For the text-containing cell, return its midpoint in [X, Y] coordinate format. 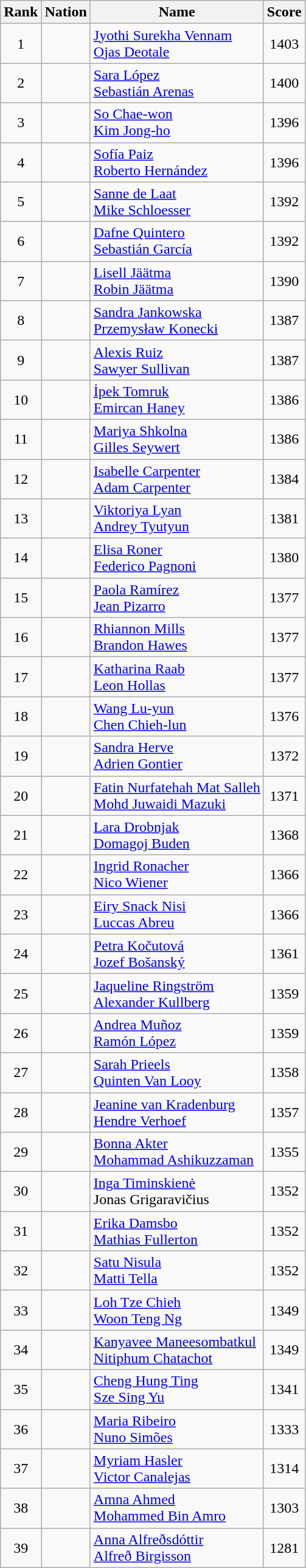
18 [21, 717]
1403 [284, 44]
2 [21, 83]
Score [284, 12]
1333 [284, 1429]
1380 [284, 559]
1341 [284, 1390]
19 [21, 756]
Kanyavee Maneesombatkul Nitiphum Chatachot [176, 1350]
İpek Tomruk Emircan Haney [176, 399]
Sandra Jankowska Przemysław Konecki [176, 320]
Ingrid Ronacher Nico Wiener [176, 875]
1384 [284, 478]
1314 [284, 1469]
Fatin Nurfatehah Mat Salleh Mohd Juwaidi Mazuki [176, 796]
Paola Ramírez Jean Pizarro [176, 598]
22 [21, 875]
33 [21, 1311]
1376 [284, 717]
12 [21, 478]
23 [21, 914]
7 [21, 281]
1400 [284, 83]
10 [21, 399]
1371 [284, 796]
Sofía Paiz Roberto Hernández [176, 162]
Bonna Akter Mohammad Ashikuzzaman [176, 1152]
1361 [284, 954]
Rhiannon Mills Brandon Hawes [176, 638]
21 [21, 835]
Nation [66, 12]
Wang Lu-yun Chen Chieh-lun [176, 717]
1281 [284, 1548]
Inga Timinskienė Jonas Grigaravičius [176, 1191]
31 [21, 1232]
Satu Nisula Matti Tella [176, 1270]
30 [21, 1191]
20 [21, 796]
34 [21, 1350]
25 [21, 993]
Cheng Hung Ting Sze Sing Yu [176, 1390]
1358 [284, 1072]
Dafne Quintero Sebastián García [176, 241]
Myriam Hasler Victor Canalejas [176, 1469]
6 [21, 241]
1390 [284, 281]
13 [21, 518]
Sarah Prieels Quinten Van Looy [176, 1072]
So Chae-won Kim Jong-ho [176, 123]
Isabelle Carpenter Adam Carpenter [176, 478]
Sara López Sebastián Arenas [176, 83]
Lara Drobnjak Domagoj Buden [176, 835]
3 [21, 123]
Mariya Shkolna Gilles Seywert [176, 439]
1 [21, 44]
Viktoriya Lyan Andrey Tyutyun [176, 518]
Loh Tze Chieh Woon Teng Ng [176, 1311]
Maria Ribeiro Nuno Simões [176, 1429]
28 [21, 1112]
1368 [284, 835]
1357 [284, 1112]
16 [21, 638]
Andrea Muñoz Ramón López [176, 1033]
38 [21, 1508]
Amna Ahmed Mohammed Bin Amro [176, 1508]
Jeanine van Kradenburg Hendre Verhoef [176, 1112]
35 [21, 1390]
14 [21, 559]
15 [21, 598]
32 [21, 1270]
39 [21, 1548]
Anna Alfreðsdóttir Alfreð Birgisson [176, 1548]
Eiry Snack Nisi Luccas Abreu [176, 914]
Erika Damsbo Mathias Fullerton [176, 1232]
Jyothi Surekha Vennam Ojas Deotale [176, 44]
1303 [284, 1508]
24 [21, 954]
Rank [21, 12]
36 [21, 1429]
27 [21, 1072]
5 [21, 202]
1355 [284, 1152]
1372 [284, 756]
11 [21, 439]
37 [21, 1469]
Katharina Raab Leon Hollas [176, 677]
1381 [284, 518]
Jaqueline Ringström Alexander Kullberg [176, 993]
Lisell Jäätma Robin Jäätma [176, 281]
Sanne de Laat Mike Schloesser [176, 202]
17 [21, 677]
8 [21, 320]
Elisa Roner Federico Pagnoni [176, 559]
Name [176, 12]
26 [21, 1033]
Sandra Herve Adrien Gontier [176, 756]
Petra Kočutová Jozef Bošanský [176, 954]
Alexis Ruiz Sawyer Sullivan [176, 360]
9 [21, 360]
4 [21, 162]
29 [21, 1152]
